For the text-containing cell, return its midpoint in [X, Y] coordinate format. 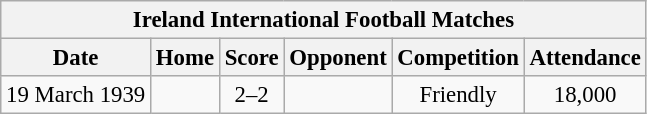
Friendly [458, 95]
Ireland International Football Matches [324, 20]
Competition [458, 58]
Attendance [585, 58]
Opponent [338, 58]
18,000 [585, 95]
Home [186, 58]
Score [252, 58]
19 March 1939 [76, 95]
2–2 [252, 95]
Date [76, 58]
